Identify which cell holds the provided text, then report its [X, Y] central coordinate. 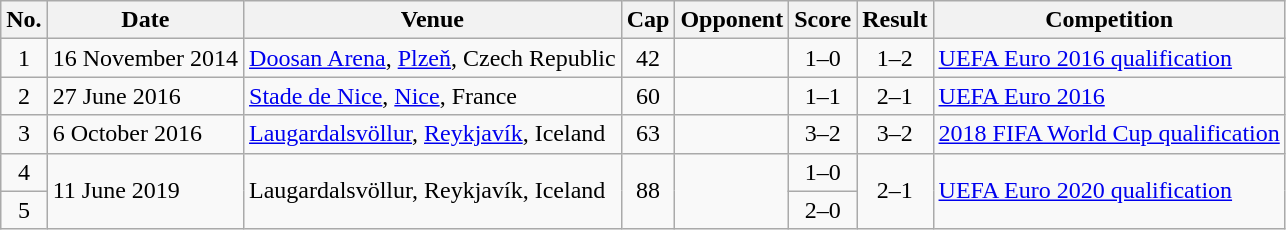
2 [24, 96]
Doosan Arena, Plzeň, Czech Republic [433, 58]
27 June 2016 [145, 96]
Venue [433, 20]
Cap [648, 20]
16 November 2014 [145, 58]
Date [145, 20]
42 [648, 58]
60 [648, 96]
Opponent [732, 20]
UEFA Euro 2016 [1109, 96]
2018 FIFA World Cup qualification [1109, 134]
4 [24, 172]
6 October 2016 [145, 134]
11 June 2019 [145, 191]
Competition [1109, 20]
2–0 [823, 210]
No. [24, 20]
1 [24, 58]
Stade de Nice, Nice, France [433, 96]
UEFA Euro 2020 qualification [1109, 191]
Score [823, 20]
5 [24, 210]
UEFA Euro 2016 qualification [1109, 58]
88 [648, 191]
3 [24, 134]
Result [895, 20]
1–1 [823, 96]
63 [648, 134]
1–2 [895, 58]
